Determine the [x, y] coordinate at the center of the cell enclosing the given text.  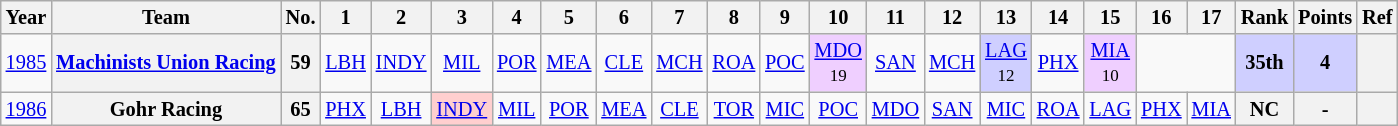
MIA [1212, 109]
10 [838, 17]
65 [301, 109]
Year [26, 17]
Team [166, 17]
13 [1006, 17]
14 [1058, 17]
LAG12 [1006, 63]
59 [301, 63]
1986 [26, 109]
NC [1264, 109]
5 [568, 17]
Machinists Union Racing [166, 63]
9 [784, 17]
7 [679, 17]
17 [1212, 17]
1985 [26, 63]
MIA10 [1110, 63]
16 [1161, 17]
8 [734, 17]
Gohr Racing [166, 109]
TOR [734, 109]
MDO [896, 109]
6 [624, 17]
35th [1264, 63]
No. [301, 17]
LAG [1110, 109]
3 [462, 17]
Points [1325, 17]
Rank [1264, 17]
2 [402, 17]
1 [345, 17]
- [1325, 109]
12 [952, 17]
Ref [1377, 17]
11 [896, 17]
15 [1110, 17]
MDO19 [838, 63]
